Detect which cell encompasses the target text, then output its (x, y) center coordinate. 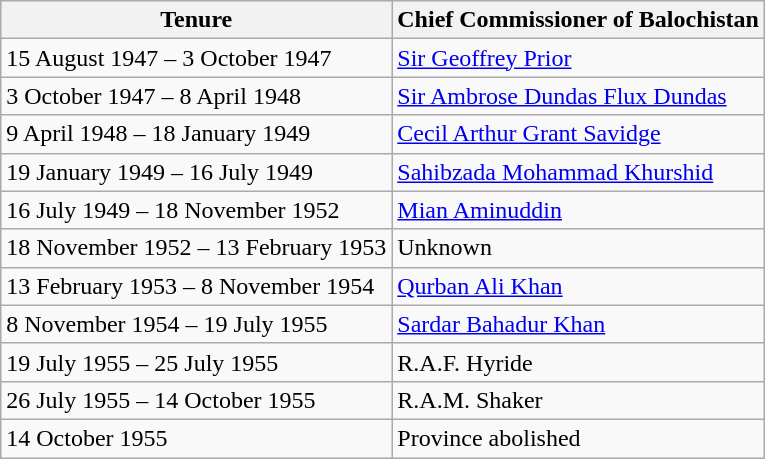
Province abolished (578, 438)
Qurban Ali Khan (578, 286)
26 July 1955 – 14 October 1955 (196, 400)
19 January 1949 – 16 July 1949 (196, 172)
14 October 1955 (196, 438)
13 February 1953 – 8 November 1954 (196, 286)
16 July 1949 – 18 November 1952 (196, 210)
Sardar Bahadur Khan (578, 324)
3 October 1947 – 8 April 1948 (196, 96)
15 August 1947 – 3 October 1947 (196, 58)
Sahibzada Mohammad Khurshid (578, 172)
Cecil Arthur Grant Savidge (578, 134)
Unknown (578, 248)
Tenure (196, 20)
9 April 1948 – 18 January 1949 (196, 134)
R.A.F. Hyride (578, 362)
18 November 1952 – 13 February 1953 (196, 248)
R.A.M. Shaker (578, 400)
8 November 1954 – 19 July 1955 (196, 324)
Mian Aminuddin (578, 210)
Sir Geoffrey Prior (578, 58)
Sir Ambrose Dundas Flux Dundas (578, 96)
Chief Commissioner of Balochistan (578, 20)
19 July 1955 – 25 July 1955 (196, 362)
